Find where the given text appears and provide that cell's center as [X, Y] coordinate. 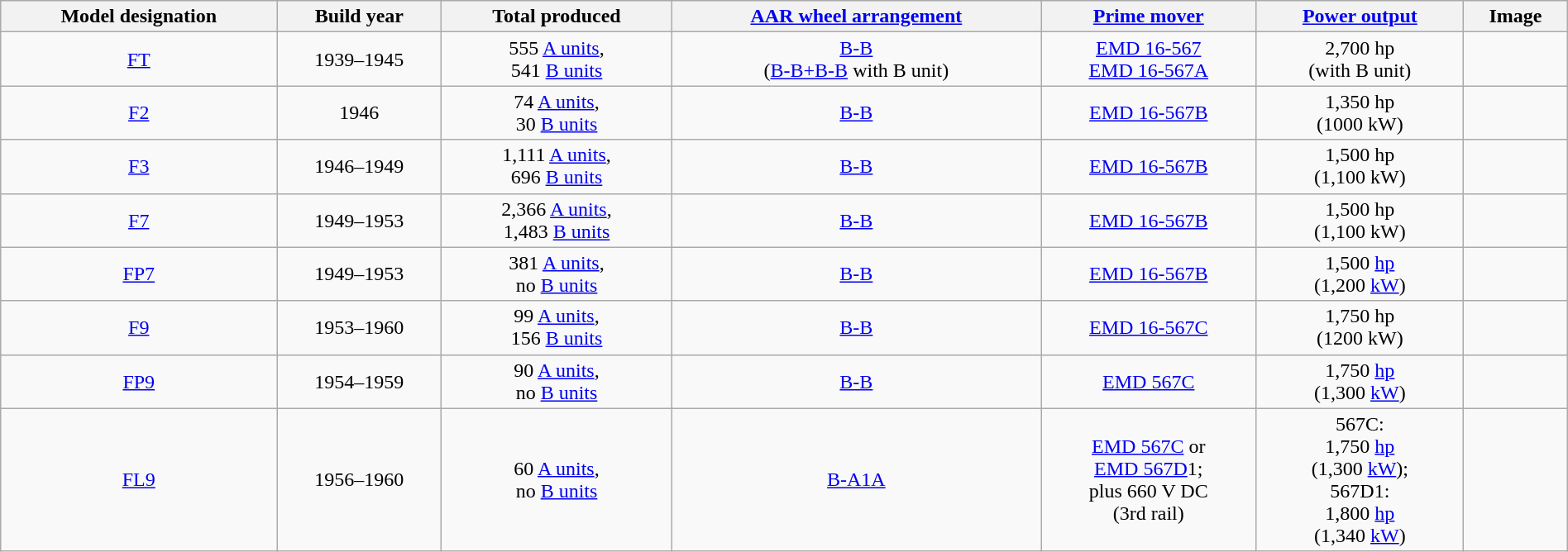
567C:1,750 hp(1,300 kW); 567D1:1,800 hp(1,340 kW) [1360, 479]
Build year [359, 17]
AAR wheel arrangement [856, 17]
381 A units,no B units [557, 274]
B-B(B-B+B-B with B unit) [856, 59]
1946 [359, 112]
1939–1945 [359, 59]
1,111 A units, 696 B units [557, 167]
555 A units, 541 B units [557, 59]
1953–1960 [359, 327]
FP9 [139, 382]
EMD 567C orEMD 567D1; plus 660 V DC(3rd rail) [1149, 479]
F9 [139, 327]
1,500 hp(1,200 kW) [1360, 274]
EMD 16-567EMD 16-567A [1149, 59]
60 A units,no B units [557, 479]
1,350 hp(1000 kW) [1360, 112]
74 A units, 30 B units [557, 112]
FP7 [139, 274]
B-A1A [856, 479]
Prime mover [1149, 17]
1946–1949 [359, 167]
2,700 hp(with B unit) [1360, 59]
EMD 567C [1149, 382]
Power output [1360, 17]
1,750 hp(1200 kW) [1360, 327]
90 A units,no B units [557, 382]
F2 [139, 112]
1,750 hp(1,300 kW) [1360, 382]
1956–1960 [359, 479]
Total produced [557, 17]
1954–1959 [359, 382]
FT [139, 59]
F7 [139, 220]
F3 [139, 167]
99 A units,156 B units [557, 327]
Image [1516, 17]
Model designation [139, 17]
EMD 16-567C [1149, 327]
2,366 A units,1,483 B units [557, 220]
FL9 [139, 479]
